Determine the (X, Y) coordinate at the center of the cell enclosing the given text.  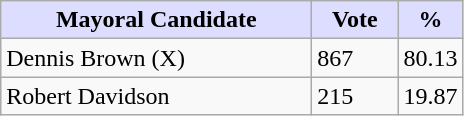
% (430, 20)
215 (355, 96)
19.87 (430, 96)
80.13 (430, 58)
Robert Davidson (156, 96)
Mayoral Candidate (156, 20)
Dennis Brown (X) (156, 58)
867 (355, 58)
Vote (355, 20)
